Scan for the cell matching the given text and deliver its [X, Y] coordinate at center. 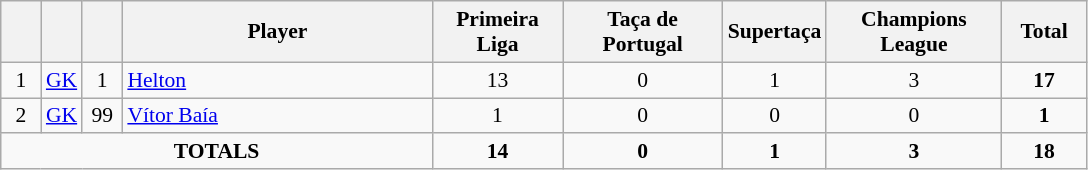
Primeira Liga [497, 32]
Supertaça [775, 32]
Player [277, 32]
2 [21, 116]
14 [497, 152]
Total [1044, 32]
Champions League [914, 32]
99 [102, 116]
Helton [277, 80]
Taça de Portugal [643, 32]
18 [1044, 152]
Vítor Baía [277, 116]
13 [497, 80]
TOTALS [217, 152]
17 [1044, 80]
